Scan for the cell matching the given text and deliver its (X, Y) coordinate at center. 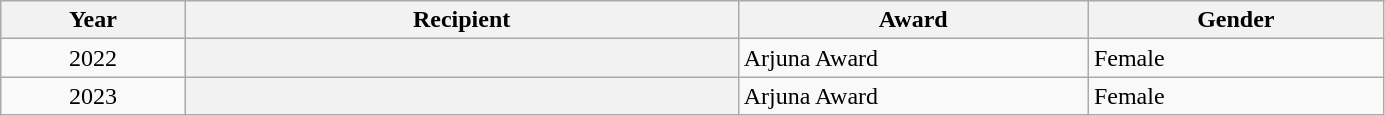
Gender (1236, 20)
Recipient (462, 20)
Award (913, 20)
Year (93, 20)
2023 (93, 96)
2022 (93, 58)
